Find where the given text appears and provide that cell's center as [x, y] coordinate. 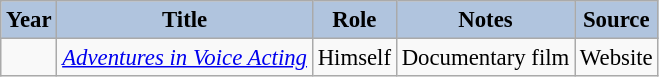
Source [616, 20]
Adventures in Voice Acting [184, 58]
Documentary film [485, 58]
Year [29, 20]
Website [616, 58]
Notes [485, 20]
Title [184, 20]
Himself [354, 58]
Role [354, 20]
